Output the (x, y) coordinate of the center of the cell containing the given text.  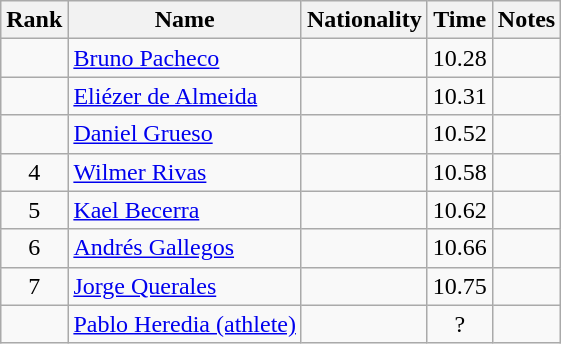
10.31 (460, 96)
? (460, 324)
Daniel Grueso (185, 134)
Notes (526, 20)
Jorge Querales (185, 286)
Pablo Heredia (athlete) (185, 324)
Andrés Gallegos (185, 248)
10.75 (460, 286)
10.28 (460, 58)
6 (34, 248)
10.62 (460, 210)
10.66 (460, 248)
Rank (34, 20)
Name (185, 20)
Eliézer de Almeida (185, 96)
10.58 (460, 172)
Nationality (364, 20)
4 (34, 172)
Kael Becerra (185, 210)
7 (34, 286)
Wilmer Rivas (185, 172)
10.52 (460, 134)
Time (460, 20)
Bruno Pacheco (185, 58)
5 (34, 210)
